Return the [x, y] coordinate for the center point of the cell that contains the specified text.  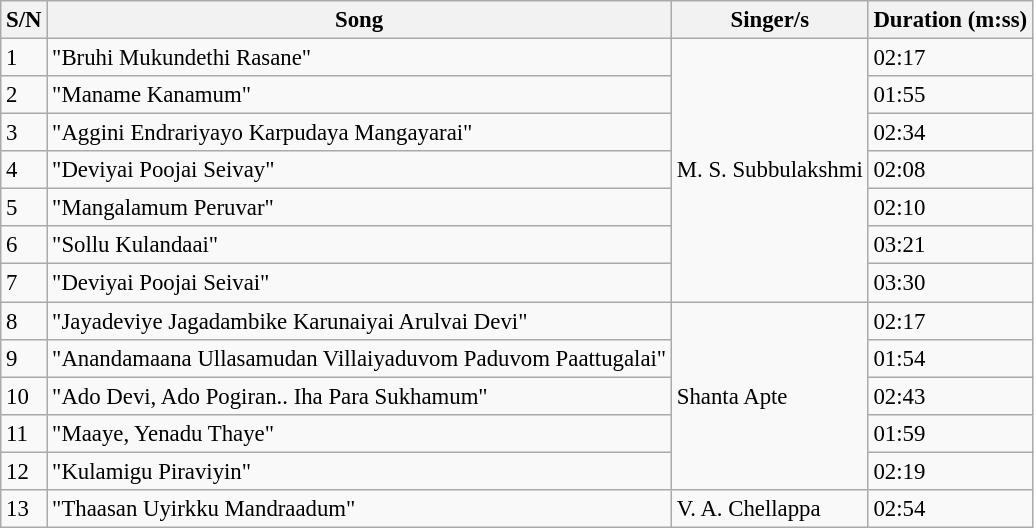
"Kulamigu Piraviyin" [360, 471]
11 [24, 433]
03:30 [950, 283]
02:54 [950, 509]
"Deviyai Poojai Seivai" [360, 283]
8 [24, 321]
5 [24, 208]
S/N [24, 20]
01:55 [950, 95]
"Bruhi Mukundethi Rasane" [360, 58]
"Maname Kanamum" [360, 95]
02:43 [950, 396]
V. A. Chellappa [770, 509]
Singer/s [770, 20]
4 [24, 170]
03:21 [950, 245]
Shanta Apte [770, 396]
Duration (m:ss) [950, 20]
"Thaasan Uyirkku Mandraadum" [360, 509]
9 [24, 358]
"Jayadeviye Jagadambike Karunaiyai Arulvai Devi" [360, 321]
10 [24, 396]
"Ado Devi, Ado Pogiran.. Iha Para Sukhamum" [360, 396]
"Aggini Endrariyayo Karpudaya Mangayarai" [360, 133]
01:54 [950, 358]
1 [24, 58]
6 [24, 245]
02:19 [950, 471]
7 [24, 283]
2 [24, 95]
02:34 [950, 133]
3 [24, 133]
M. S. Subbulakshmi [770, 170]
"Mangalamum Peruvar" [360, 208]
02:10 [950, 208]
13 [24, 509]
12 [24, 471]
01:59 [950, 433]
"Anandamaana Ullasamudan Villaiyaduvom Paduvom Paattugalai" [360, 358]
"Deviyai Poojai Seivay" [360, 170]
"Sollu Kulandaai" [360, 245]
"Maaye, Yenadu Thaye" [360, 433]
02:08 [950, 170]
Song [360, 20]
